Output the (X, Y) coordinate of the center of the cell containing the given text.  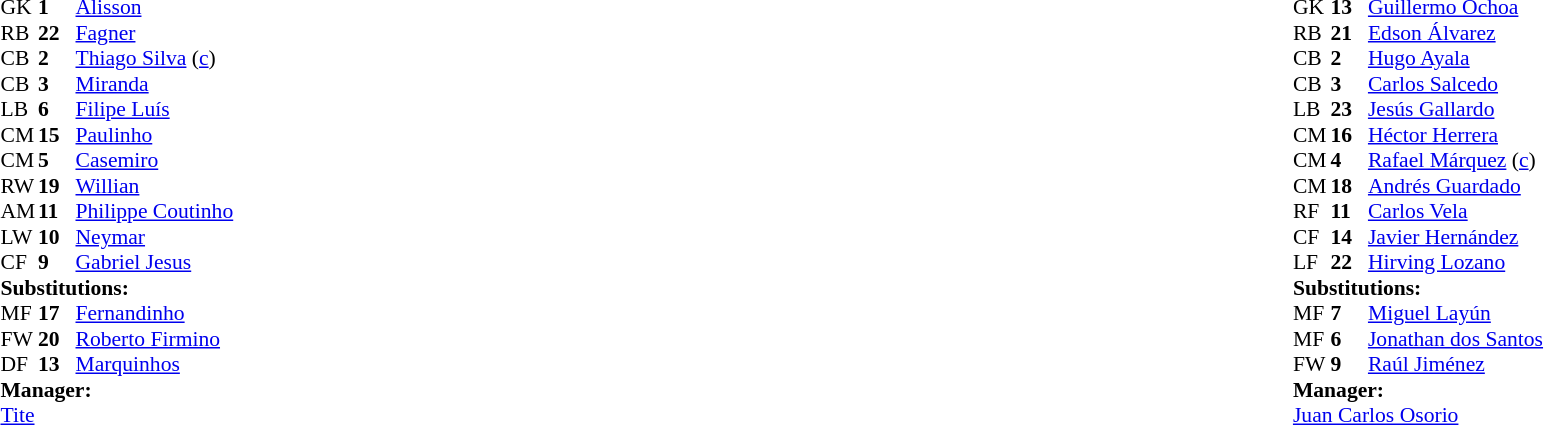
Willian (155, 186)
Miguel Layún (1456, 313)
Gabriel Jesus (155, 263)
Fagner (155, 33)
LW (19, 237)
Hirving Lozano (1456, 263)
Neymar (155, 237)
Héctor Herrera (1456, 135)
13 (57, 365)
Rafael Márquez (c) (1456, 161)
Marquinhos (155, 365)
15 (57, 135)
Philippe Coutinho (155, 211)
Filipe Luís (155, 109)
Jonathan dos Santos (1456, 339)
Hugo Ayala (1456, 59)
17 (57, 313)
Casemiro (155, 161)
Carlos Salcedo (1456, 84)
Carlos Vela (1456, 211)
Andrés Guardado (1456, 186)
DF (19, 365)
20 (57, 339)
16 (1349, 135)
23 (1349, 109)
RF (1312, 211)
Javier Hernández (1456, 237)
Miranda (155, 84)
AM (19, 211)
14 (1349, 237)
LF (1312, 263)
Edson Álvarez (1456, 33)
7 (1349, 313)
19 (57, 186)
Jesús Gallardo (1456, 109)
10 (57, 237)
4 (1349, 161)
5 (57, 161)
Paulinho (155, 135)
Raúl Jiménez (1456, 365)
Thiago Silva (c) (155, 59)
18 (1349, 186)
Fernandinho (155, 313)
21 (1349, 33)
Roberto Firmino (155, 339)
RW (19, 186)
